Output the (X, Y) coordinate of the center of the cell containing the given text.  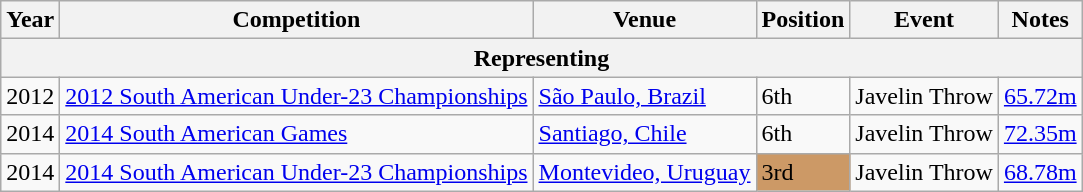
Venue (644, 20)
Montevideo, Uruguay (644, 172)
Competition (296, 20)
Year (30, 20)
72.35m (1040, 134)
65.72m (1040, 96)
2012 South American Under-23 Championships (296, 96)
Event (924, 20)
Position (803, 20)
Notes (1040, 20)
2012 (30, 96)
68.78m (1040, 172)
Representing (542, 58)
2014 South American Games (296, 134)
2014 South American Under-23 Championships (296, 172)
3rd (803, 172)
Santiago, Chile (644, 134)
São Paulo, Brazil (644, 96)
